Scan for the cell matching the given text and deliver its [X, Y] coordinate at center. 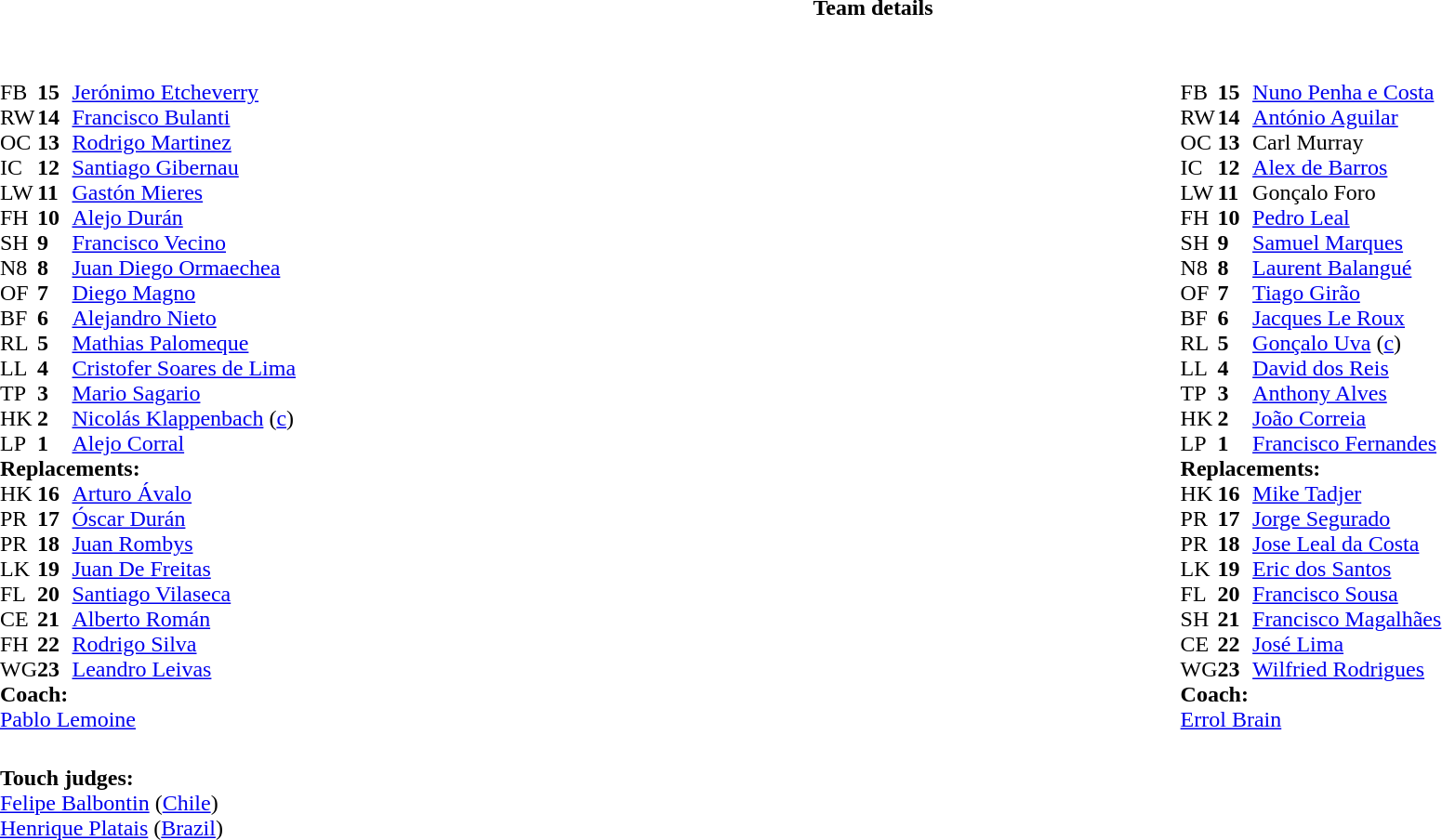
Santiago Vilaseca [184, 595]
Samuel Marques [1346, 243]
Gastón Mieres [184, 193]
José Lima [1346, 645]
Juan Rombys [184, 545]
Jacques Le Roux [1346, 318]
Mike Tadjer [1346, 494]
Cristofer Soares de Lima [184, 368]
Gonçalo Uva (c) [1346, 344]
Francisco Vecino [184, 243]
Carl Murray [1346, 143]
Juan De Freitas [184, 569]
Arturo Ávalo [184, 494]
Gonçalo Foro [1346, 193]
Francisco Magalhães [1346, 619]
Jorge Segurado [1346, 518]
Jose Leal da Costa [1346, 545]
Diego Magno [184, 294]
Errol Brain [1311, 719]
Mathias Palomeque [184, 344]
Pablo Lemoine [148, 719]
Alejo Corral [184, 444]
Nuno Penha e Costa [1346, 93]
Mario Sagario [184, 394]
Anthony Alves [1346, 394]
Alejandro Nieto [184, 318]
Jerónimo Etcheverry [184, 93]
David dos Reis [1346, 368]
Alex de Barros [1346, 167]
Pedro Leal [1346, 217]
Francisco Sousa [1346, 595]
Tiago Girão [1346, 294]
Juan Diego Ormaechea [184, 268]
Rodrigo Silva [184, 645]
Wilfried Rodrigues [1346, 669]
António Aguilar [1346, 117]
Francisco Bulanti [184, 117]
Alberto Román [184, 619]
Laurent Balangué [1346, 268]
Leandro Leivas [184, 669]
Óscar Durán [184, 518]
Santiago Gibernau [184, 167]
Eric dos Santos [1346, 569]
João Correia [1346, 418]
Alejo Durán [184, 217]
Rodrigo Martinez [184, 143]
Nicolás Klappenbach (c) [184, 418]
Francisco Fernandes [1346, 444]
